Capture the cell that displays the provided text and extract its [X, Y] central coordinate. 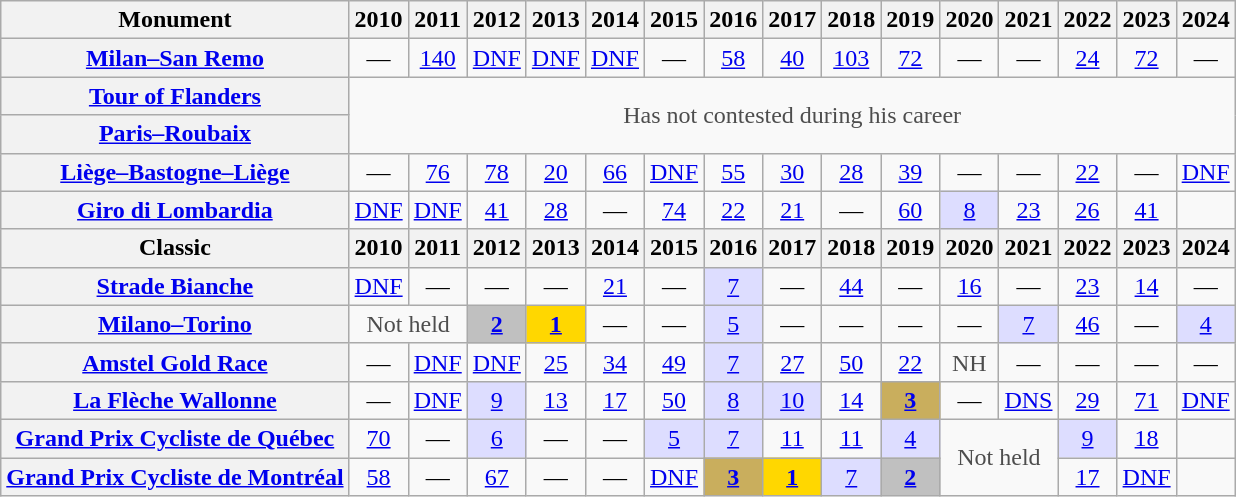
60 [910, 210]
76 [438, 172]
140 [438, 58]
49 [674, 362]
DNS [1028, 400]
27 [792, 362]
Milano–Torino [175, 324]
Strade Bianche [175, 286]
Paris–Roubaix [175, 134]
39 [910, 172]
26 [1088, 210]
30 [792, 172]
78 [496, 172]
13 [556, 400]
24 [1088, 58]
Grand Prix Cycliste de Montréal [175, 477]
Amstel Gold Race [175, 362]
66 [614, 172]
Classic [175, 248]
Monument [175, 20]
La Flèche Wallonne [175, 400]
67 [496, 477]
Milan–San Remo [175, 58]
71 [1146, 400]
34 [614, 362]
55 [734, 172]
44 [852, 286]
NH [970, 362]
16 [970, 286]
18 [1146, 438]
Tour of Flanders [175, 96]
70 [378, 438]
40 [792, 58]
Giro di Lombardia [175, 210]
6 [496, 438]
25 [556, 362]
46 [1088, 324]
20 [556, 172]
103 [852, 58]
Has not contested during his career [792, 115]
10 [792, 400]
Grand Prix Cycliste de Québec [175, 438]
74 [674, 210]
Liège–Bastogne–Liège [175, 172]
29 [1088, 400]
